Output the [X, Y] coordinate of the center of the cell containing the given text.  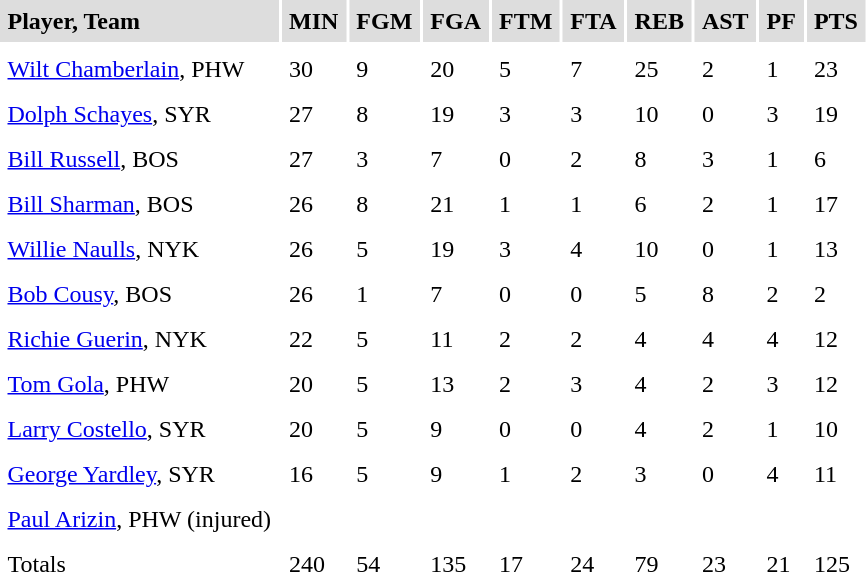
16 [314, 474]
Player, Team [140, 21]
Tom Gola, PHW [140, 384]
FGM [384, 21]
21 [456, 204]
FTA [594, 21]
George Yardley, SYR [140, 474]
Bill Sharman, BOS [140, 204]
23 [836, 69]
FGA [456, 21]
Wilt Chamberlain, PHW [140, 69]
17 [836, 204]
Bob Cousy, BOS [140, 294]
AST [725, 21]
Paul Arizin, PHW (injured) [140, 519]
30 [314, 69]
REB [659, 21]
25 [659, 69]
FTM [526, 21]
Larry Costello, SYR [140, 429]
PTS [836, 21]
Richie Guerin, NYK [140, 339]
22 [314, 339]
PF [781, 21]
Willie Naulls, NYK [140, 249]
Dolph Schayes, SYR [140, 114]
Bill Russell, BOS [140, 159]
MIN [314, 21]
